Locate the cell with the specified text and output its (x, y) center coordinate. 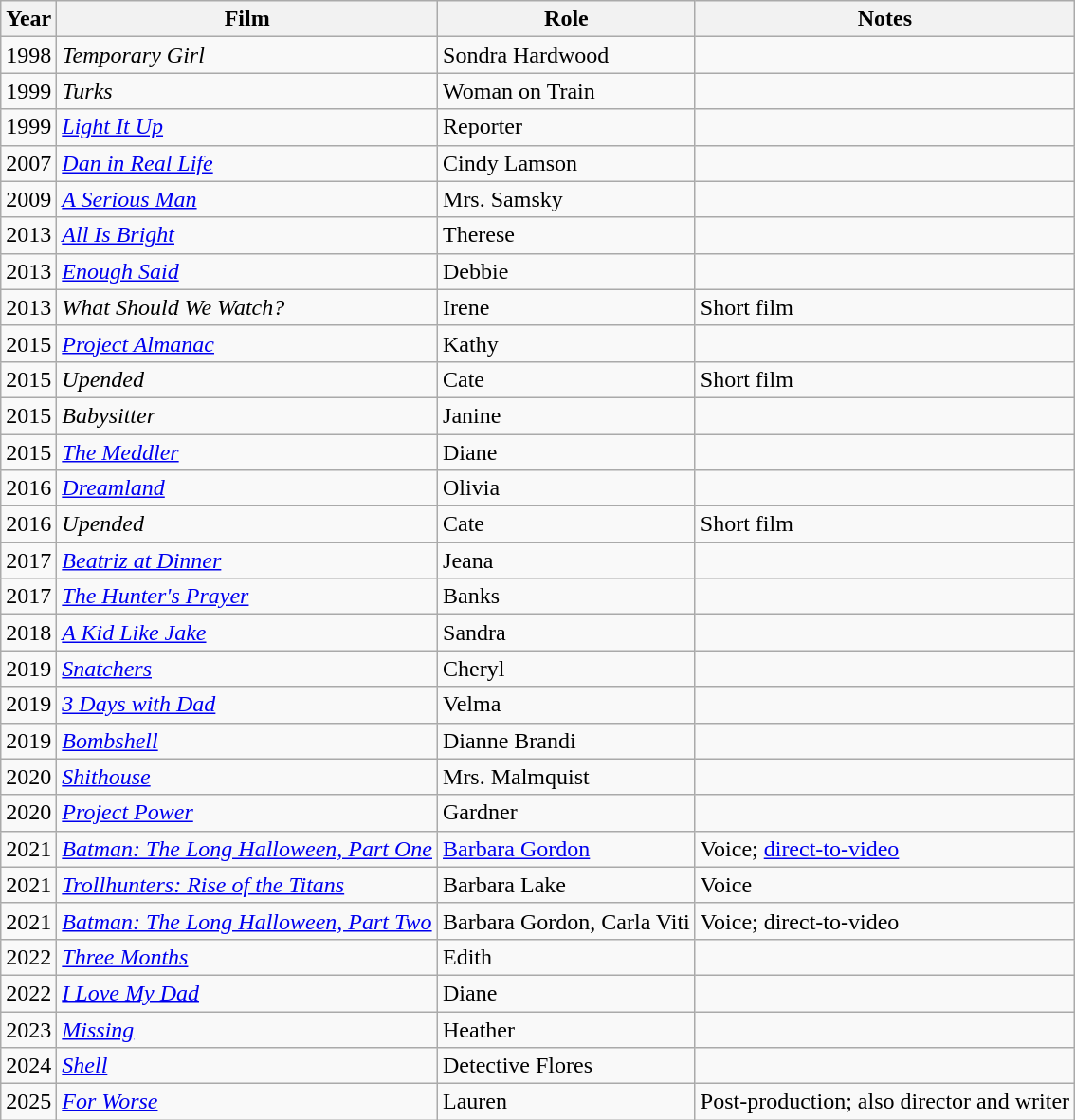
I Love My Dad (247, 993)
Voice (884, 885)
Jeana (567, 560)
2009 (28, 199)
Batman: The Long Halloween, Part Two (247, 921)
Babysitter (247, 415)
Mrs. Malmquist (567, 777)
Project Power (247, 813)
Detective Flores (567, 1066)
Film (247, 19)
All Is Bright (247, 235)
Cheryl (567, 669)
Dianne Brandi (567, 741)
Dan in Real Life (247, 163)
The Meddler (247, 452)
Enough Said (247, 271)
2018 (28, 633)
Sandra (567, 633)
2025 (28, 1102)
2024 (28, 1066)
Barbara Gordon (567, 849)
Irene (567, 307)
Barbara Gordon, Carla Viti (567, 921)
Banks (567, 597)
2023 (28, 1029)
What Should We Watch? (247, 307)
Janine (567, 415)
Temporary Girl (247, 55)
Therese (567, 235)
Woman on Train (567, 91)
Olivia (567, 488)
A Kid Like Jake (247, 633)
A Serious Man (247, 199)
Post-production; also director and writer (884, 1102)
The Hunter's Prayer (247, 597)
Debbie (567, 271)
Snatchers (247, 669)
Beatriz at Dinner (247, 560)
Reporter (567, 127)
2007 (28, 163)
Trollhunters: Rise of the Titans (247, 885)
Light It Up (247, 127)
Gardner (567, 813)
Mrs. Samsky (567, 199)
Barbara Lake (567, 885)
Notes (884, 19)
Missing (247, 1029)
For Worse (247, 1102)
Edith (567, 957)
Shithouse (247, 777)
Turks (247, 91)
Year (28, 19)
Bombshell (247, 741)
Sondra Hardwood (567, 55)
Lauren (567, 1102)
Kathy (567, 343)
Three Months (247, 957)
Project Almanac (247, 343)
3 Days with Dad (247, 705)
Role (567, 19)
Velma (567, 705)
Heather (567, 1029)
1998 (28, 55)
Dreamland (247, 488)
Shell (247, 1066)
Cindy Lamson (567, 163)
Batman: The Long Halloween, Part One (247, 849)
